Output the (X, Y) coordinate of the center of the cell containing the given text.  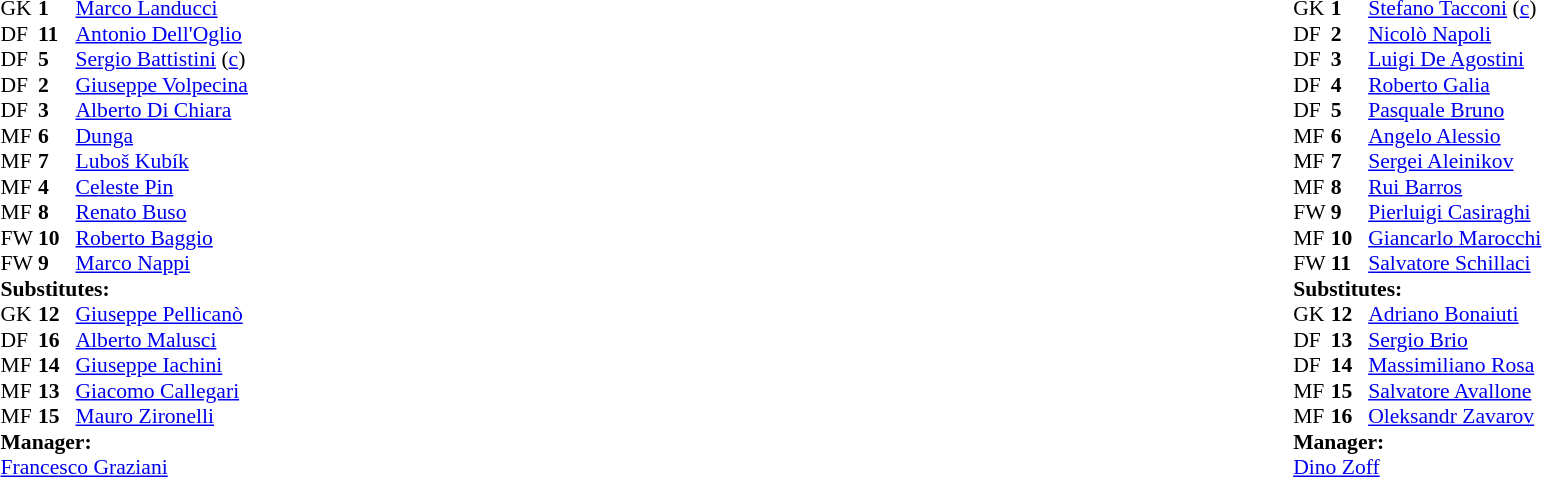
Pierluigi Casiraghi (1454, 213)
Luboš Kubík (162, 161)
Oleksandr Zavarov (1454, 417)
Celeste Pin (162, 187)
Giancarlo Marocchi (1454, 238)
Salvatore Avallone (1454, 391)
Marco Nappi (162, 263)
Rui Barros (1454, 187)
Giuseppe Iachini (162, 365)
Alberto Di Chiara (162, 111)
Nicolò Napoli (1454, 34)
Adriano Bonaiuti (1454, 315)
Luigi De Agostini (1454, 59)
Salvatore Schillaci (1454, 263)
Pasquale Bruno (1454, 111)
Massimiliano Rosa (1454, 365)
Sergio Brio (1454, 340)
Angelo Alessio (1454, 136)
Sergei Aleinikov (1454, 161)
Renato Buso (162, 213)
Roberto Galia (1454, 85)
Giuseppe Volpecina (162, 85)
Mauro Zironelli (162, 417)
Alberto Malusci (162, 340)
Antonio Dell'Oglio (162, 34)
Sergio Battistini (c) (162, 59)
Giuseppe Pellicanò (162, 315)
Giacomo Callegari (162, 391)
Roberto Baggio (162, 238)
Dunga (162, 136)
